Scan for the cell matching the given text and deliver its [x, y] coordinate at center. 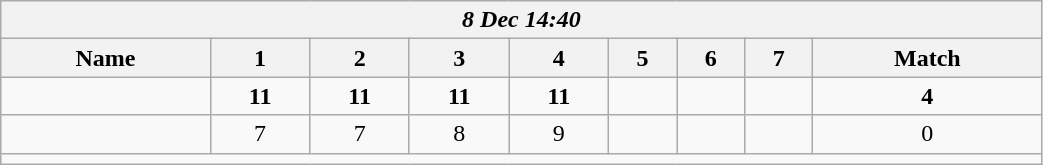
Name [106, 58]
2 [360, 58]
8 Dec 14:40 [522, 20]
Match [928, 58]
1 [260, 58]
6 [711, 58]
8 [459, 134]
9 [559, 134]
0 [928, 134]
5 [643, 58]
3 [459, 58]
